Scan for the cell matching the given text and deliver its [X, Y] coordinate at center. 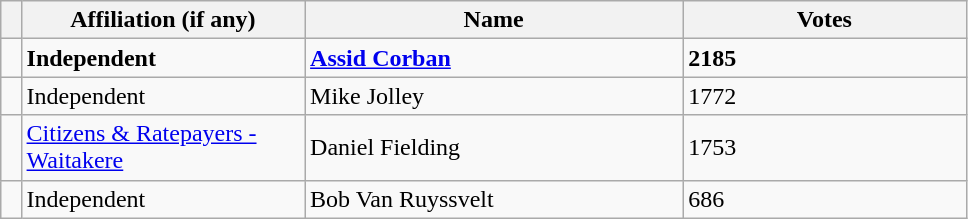
Citizens & Ratepayers - Waitakere [163, 148]
Affiliation (if any) [163, 20]
686 [825, 199]
1753 [825, 148]
Name [494, 20]
Votes [825, 20]
Bob Van Ruyssvelt [494, 199]
Mike Jolley [494, 96]
1772 [825, 96]
2185 [825, 58]
Assid Corban [494, 58]
Daniel Fielding [494, 148]
